From the cell containing the given text, extract its center point as [x, y] coordinate. 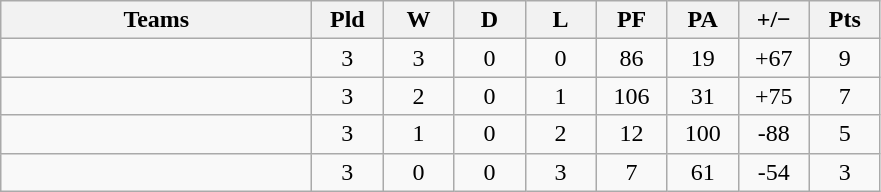
31 [702, 96]
+67 [774, 58]
9 [844, 58]
Teams [156, 20]
86 [632, 58]
PF [632, 20]
Pld [348, 20]
61 [702, 172]
-88 [774, 134]
L [560, 20]
W [418, 20]
12 [632, 134]
19 [702, 58]
D [490, 20]
5 [844, 134]
106 [632, 96]
+75 [774, 96]
-54 [774, 172]
+/− [774, 20]
Pts [844, 20]
100 [702, 134]
PA [702, 20]
